Locate the cell with the specified text and output its (X, Y) center coordinate. 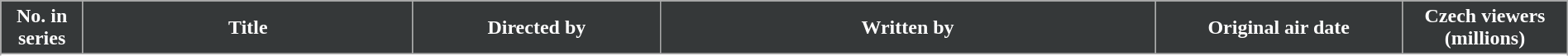
Title (248, 28)
Written by (907, 28)
No. inseries (42, 28)
Directed by (536, 28)
Original air date (1279, 28)
Czech viewers(millions) (1485, 28)
